Extract the (x, y) coordinate from the center of the cell holding the provided text.  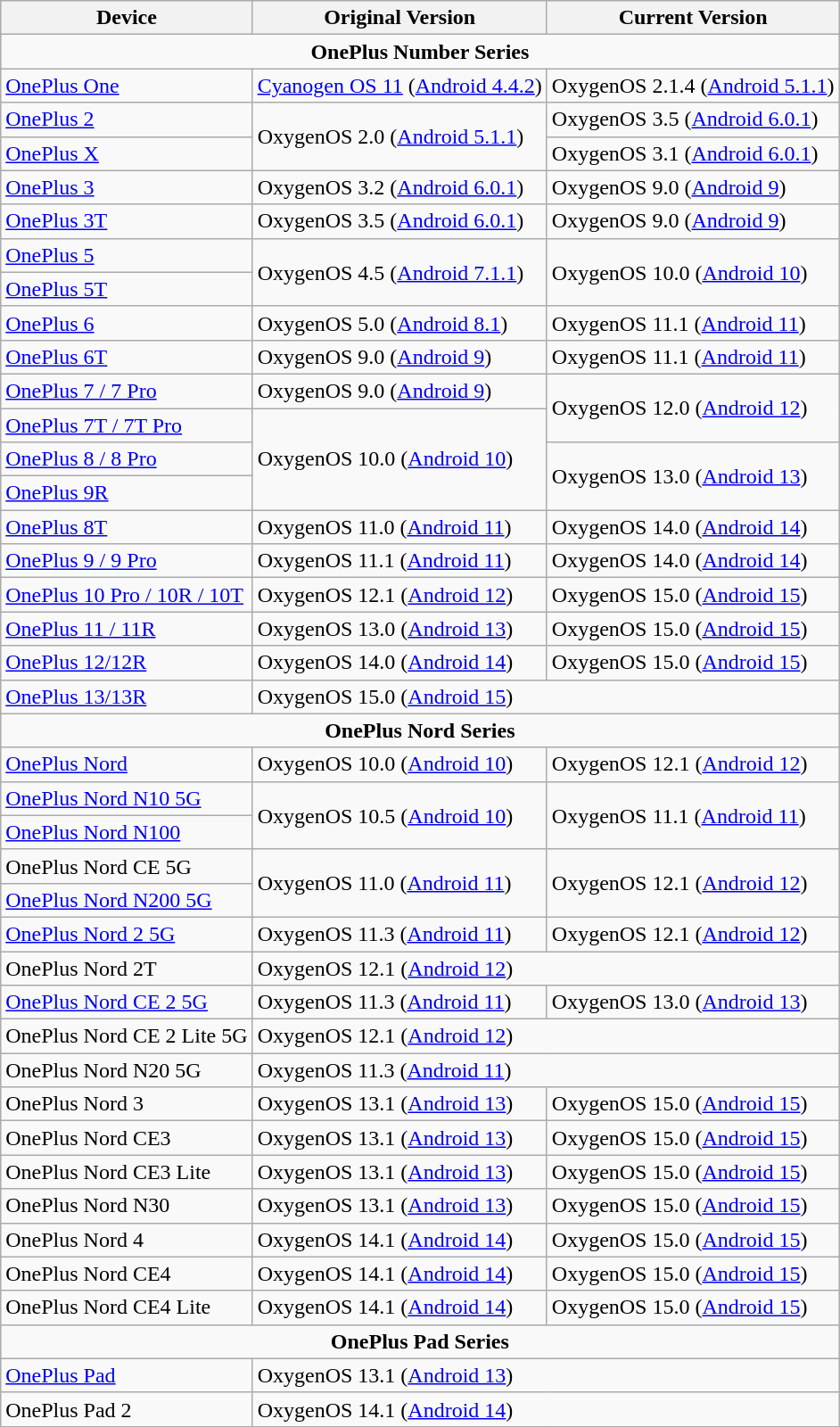
OnePlus Nord 4 (127, 1240)
OnePlus X (127, 153)
OnePlus Nord CE4 (127, 1274)
OnePlus Nord CE3 Lite (127, 1172)
OnePlus Pad Series (420, 1341)
OnePlus 13/13R (127, 697)
OnePlus Nord N10 5G (127, 798)
OnePlus 5T (127, 289)
Original Version (399, 18)
OnePlus 7 / 7 Pro (127, 391)
OnePlus Nord N30 (127, 1206)
OnePlus Pad (127, 1375)
OxygenOS 12.0 (Android 12) (693, 408)
OnePlus Nord 3 (127, 1104)
OxygenOS 5.0 (Android 8.1) (399, 323)
OnePlus 8T (127, 527)
OnePlus Nord N20 5G (127, 1070)
OnePlus Nord (127, 764)
OnePlus Nord Series (420, 730)
OnePlus Nord CE3 (127, 1138)
OnePlus 9R (127, 493)
OnePlus 10 Pro / 10R / 10T (127, 595)
Cyanogen OS 11 (Android 4.4.2) (399, 86)
Device (127, 18)
OxygenOS 2.1.4 (Android 5.1.1) (693, 86)
OnePlus 5 (127, 255)
OnePlus 7T / 7T Pro (127, 425)
OnePlus Nord CE 5G (127, 866)
OnePlus Nord 2T (127, 968)
OnePlus Nord N200 5G (127, 900)
OnePlus 3 (127, 187)
OnePlus 6 (127, 323)
OnePlus 8 / 8 Pro (127, 459)
OxygenOS 3.2 (Android 6.0.1) (399, 187)
OxygenOS 4.5 (Android 7.1.1) (399, 272)
OnePlus Number Series (420, 52)
OnePlus Nord 2 5G (127, 934)
OnePlus Nord N100 (127, 832)
OnePlus 12/12R (127, 663)
OnePlus 11 / 11R (127, 629)
OnePlus Pad 2 (127, 1409)
OnePlus Nord CE 2 5G (127, 1002)
Current Version (693, 18)
OnePlus Nord CE 2 Lite 5G (127, 1036)
OnePlus 3T (127, 221)
OxygenOS 2.0 (Android 5.1.1) (399, 136)
OxygenOS 10.5 (Android 10) (399, 815)
OnePlus 9 / 9 Pro (127, 561)
OnePlus One (127, 86)
OnePlus 6T (127, 357)
OnePlus 2 (127, 120)
OxygenOS 3.1 (Android 6.0.1) (693, 153)
OnePlus Nord CE4 Lite (127, 1307)
